Find where the given text appears and provide that cell's center as (x, y) coordinate. 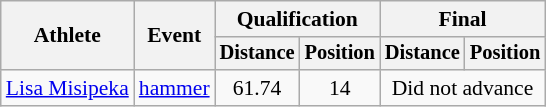
Did not advance (462, 88)
61.74 (258, 88)
Final (462, 19)
Qualification (298, 19)
Athlete (68, 36)
Lisa Misipeka (68, 88)
14 (340, 88)
hammer (174, 88)
Event (174, 36)
